From the cell containing the given text, extract its center point as [x, y] coordinate. 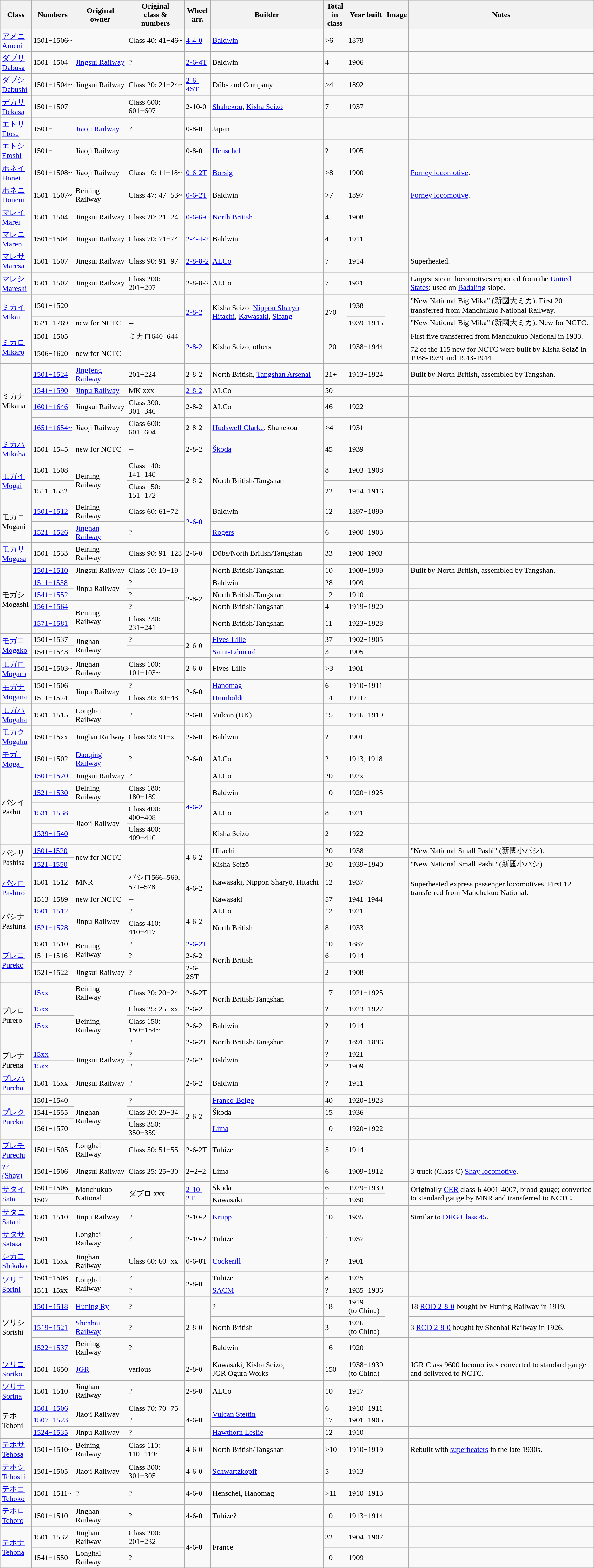
1507−1523 [53, 1420]
Dübs/North British/Tangshan [267, 553]
Franco-Belge [267, 1100]
1501−1510~ [53, 1449]
テホコTehoko [16, 1493]
Class 200: 201−207 [155, 283]
>10 [335, 1449]
1501−1540 [53, 1100]
"New National Big Mika" (新國大ミカ). First 20 transferred from Manchukuo National Railway. [501, 305]
Shenhai Railway [100, 1327]
201−224 [155, 374]
1900−1903 [366, 532]
11 [335, 623]
1501−1650 [53, 1369]
Rogers [267, 532]
1521−1530 [53, 792]
1939−1940 [366, 865]
1897−1899 [366, 511]
Shahekou, Kisha Seizō [267, 107]
シカコShikako [16, 1261]
1521−1769 [53, 323]
Class 30: 30−43 [155, 698]
1910−1913 [366, 1493]
1511−15xx [53, 1290]
エトサEtosa [16, 129]
1920−1925 [366, 792]
1930 [366, 1200]
various [155, 1369]
32 [335, 1537]
パシサPashisa [16, 858]
1923−1927 [366, 1009]
16 [335, 1348]
1910−1919 [366, 1449]
JGR Class 9600 locomotives converted to standard gauge and delivered to NCTC. [501, 1369]
Manchukuo National [100, 1194]
>7 [335, 195]
1933 [366, 927]
1521–1550 [53, 865]
1917 [366, 1391]
Kawasaki, Kisha Seizō, JGR Ogura Works [267, 1369]
1911? [366, 698]
ミカイMikai [16, 312]
21+ [335, 374]
Hitachi [267, 851]
1511−1516 [53, 956]
プレチPurechi [16, 1150]
>3 [335, 669]
1936 [366, 1112]
モガシMogashi [16, 599]
1909−1912 [366, 1172]
Kawasaki, Nippon Sharyō, Hitachi [267, 882]
1501−1503~ [53, 669]
1651−1654~ [53, 428]
モガニMogani [16, 522]
Original owner [100, 15]
Superheated express passenger locomotives. First 12 transferred from Manchukuo National. [501, 888]
パシロ566–569, 571–578 [155, 882]
1900 [366, 173]
1935−1936 [366, 1290]
Class 70: 70−75 [155, 1408]
4-4-0 [197, 41]
1522−1537 [53, 1348]
Class 90: 91−97 [155, 261]
2-6-4T [197, 62]
Class 20: 20−24 [155, 993]
ソリナSorina [16, 1391]
Class 47: 47−53~ [155, 195]
1939 [366, 449]
1541−1552 [53, 595]
パシイPashii [16, 807]
33 [335, 553]
1519−1521 [53, 1327]
Class 90: 91−x [155, 737]
Class 300: 301−305 [155, 1472]
1902−1905 [366, 639]
Class 20: 20−34 [155, 1112]
ホネイHonei [16, 173]
ミカナMikana [16, 401]
Henschel, Hanomag [267, 1493]
Class 200: 201−232 [155, 1537]
ダブサDabusa [16, 62]
1903−1908 [366, 470]
1501−1524 [53, 374]
マレイMarei [16, 217]
モガクMogaku [16, 737]
North British, Tangshan Arsenal [267, 374]
Class 20: 21−24~ [155, 85]
Cockerill [267, 1261]
Similar to DRG Class 45. [501, 1217]
?? (Shay) [16, 1172]
Class 150: 150−154~ [155, 1026]
Japan [267, 129]
2-6-2ST [197, 972]
3 ROD 2-8-0 bought by Shenhai Railway in 1926. [501, 1327]
Class 140: 141−148 [155, 470]
1921−1925 [366, 993]
MK xxx [155, 390]
1501−1533 [53, 553]
0-6-6-0 [197, 217]
1541−1550 [53, 1558]
テホサTehosa [16, 1449]
Rebuilt with superheaters in the late 1930s. [501, 1449]
France [267, 1547]
Class 25: 25−xx [155, 1009]
1501−1537 [53, 639]
Hanomag [267, 686]
JGR [100, 1369]
テホナTehona [16, 1547]
1501−1504~ [53, 85]
MNR [100, 882]
1521−1528 [53, 927]
Jinghai Railway [100, 737]
Jingfeng Railway [100, 374]
1524−1535 [53, 1432]
ミカロMikaro [16, 347]
1901−1905 [366, 1420]
1879 [366, 41]
Year built [366, 15]
Class 60: 61−72 [155, 511]
1913−1914 [366, 1516]
1501−1545 [53, 449]
マレサMaresa [16, 261]
First five transferred from Manchukuo National in 1938. [501, 337]
Dübs and Company [267, 85]
>8 [335, 173]
Henschel [267, 151]
Class 230: 231−241 [155, 623]
モガナMogana [16, 692]
パシロPashiro [16, 888]
サタニSatani [16, 1217]
270 [335, 312]
46 [335, 407]
45 [335, 449]
1507 [53, 1200]
サタサSatasa [16, 1239]
パシナPashina [16, 922]
1501−1518 [53, 1307]
1511−1538 [53, 583]
テホロTehoro [16, 1516]
Class 180: 180−189 [155, 792]
Largest steam locomotives exported from the United States; used on Badaling slope. [501, 283]
Class 150: 151−172 [155, 491]
Class 70: 71−74 [155, 239]
1501–1520 [53, 851]
14 [335, 698]
1501−1532 [53, 1537]
Class [16, 15]
0-6-0T [197, 1261]
1601−1646 [53, 407]
Kisha Seizō, Nippon Sharyō, Hitachi, Kawasaki, Sifang [267, 312]
プレナPurena [16, 1060]
1935 [366, 1217]
1501 [53, 1239]
1891−1896 [366, 1042]
Builder [267, 15]
Vulcan (UK) [267, 715]
1906 [366, 62]
ダブシDabushi [16, 85]
57 [335, 899]
1929−1930 [366, 1188]
30 [335, 865]
Superheated. [501, 261]
マレニMareni [16, 239]
Class 410: 410−417 [155, 927]
ソリニSorini [16, 1284]
プレロPurero [16, 1015]
Class 90: 91−123 [155, 553]
37 [335, 639]
1900–1903 [366, 553]
マレシMareshi [16, 283]
2-6-4ST [197, 85]
40 [335, 1100]
ソリシSorishi [16, 1327]
Class 400: 409−410 [155, 833]
2+2+2 [197, 1172]
1938−1939(to China) [366, 1369]
Krupp [267, 1217]
Class 25: 25−30 [155, 1172]
1897 [366, 195]
Notes [501, 15]
Class 110: 110−119~ [155, 1449]
Class 600: 601−604 [155, 428]
1923−1928 [366, 623]
Originally CER class Ь 4001-4007, broad gauge; converted to standard gauge by MNR and transferred to NCTC. [501, 1194]
1919(to China) [366, 1307]
1916−1919 [366, 715]
Class 600: 601−607 [155, 107]
1501−1507~ [53, 195]
Class 40: 41−46~ [155, 41]
テホニTehoni [16, 1420]
ソリコSoriko [16, 1369]
Class 50: 51−55 [155, 1150]
28 [335, 583]
1571−1581 [53, 623]
72 of the 115 new for NCTC were built by Kisha Seizō in 1938-1939 and 1943-1944. [501, 353]
1501−1506~ [53, 41]
1511−1524 [53, 698]
Class 300: 301−346 [155, 407]
1539−1540 [53, 833]
Daoqing Railway [100, 759]
Class 60: 60−xx [155, 1261]
モガコMogako [16, 645]
1501−1502 [53, 759]
モガハMogaha [16, 715]
エトシEtoshi [16, 151]
1939−1945 [366, 323]
アメニAmeni [16, 41]
1908−1909 [366, 571]
Numbers [53, 15]
150 [335, 1369]
Hawthorn Leslie [267, 1432]
モガ_Moga_ [16, 759]
18 [335, 1307]
SACM [267, 1290]
Humboldt [267, 698]
1561−1564 [53, 607]
1513−1589 [53, 899]
モガロMogaro [16, 669]
1541−1555 [53, 1112]
1919−1920 [366, 607]
1913, 1918 [366, 759]
Schwartzkopff [267, 1472]
Totalin class [335, 15]
22 [335, 491]
Class 10: 11−18~ [155, 173]
Image [397, 15]
Originalclass & numbers [155, 15]
1914−1916 [366, 491]
1521−1526 [53, 532]
1920−1923 [366, 1100]
1913 [366, 1472]
1506−1620 [53, 353]
2-10-0 [197, 107]
1521−1522 [53, 972]
"New National Big Mika" (新國大ミカ). New for NCTC. [501, 323]
1920 [366, 1348]
サタイSatai [16, 1194]
1892 [366, 85]
Tubize? [267, 1516]
Saint-Léonard [267, 651]
1561−1570 [53, 1128]
Class 400: 400−408 [155, 813]
1938−1944 [366, 347]
プレクPureku [16, 1116]
1887 [366, 944]
1501−1515 [53, 715]
1531−1538 [53, 813]
ミカハMikaha [16, 449]
ホネニHoneni [16, 195]
1501−1508~ [53, 173]
モガイMogai [16, 480]
Class 20: 21−24 [155, 217]
デカサDekasa [16, 107]
1541−1543 [53, 651]
ダブロ xxx [155, 1194]
プレコPureko [16, 960]
1541−1590 [53, 390]
Wheelarr. [197, 15]
1511−1532 [53, 491]
プレハPureha [16, 1083]
Borsig [267, 173]
1925 [366, 1278]
1501−1511~ [53, 1493]
18 ROD 2-8-0 bought by Huning Railway in 1919. [501, 1307]
Class 100: 101−103~ [155, 669]
Class 350: 350−359 [155, 1128]
Kisha Seizō, others [267, 347]
2-4-4-2 [197, 239]
モガサMogasa [16, 553]
192x [366, 776]
3-truck (Class C) Shay locomotive. [501, 1172]
1904−1907 [366, 1537]
120 [335, 347]
1931 [366, 428]
Hudswell Clarke, Shahekou [267, 428]
1913−1924 [366, 374]
>11 [335, 1493]
Class 10: 10−19 [155, 571]
>6 [335, 41]
50 [335, 390]
Huning Ry [100, 1307]
ミカロ640–644 [155, 337]
Vulcan Stettin [267, 1414]
1920−1922 [366, 1128]
1926(to China) [366, 1327]
2-10-2T [197, 1194]
テホシTehoshi [16, 1472]
1941–1944 [366, 899]
